Return the [x, y] coordinate for the center point of the cell that contains the specified text.  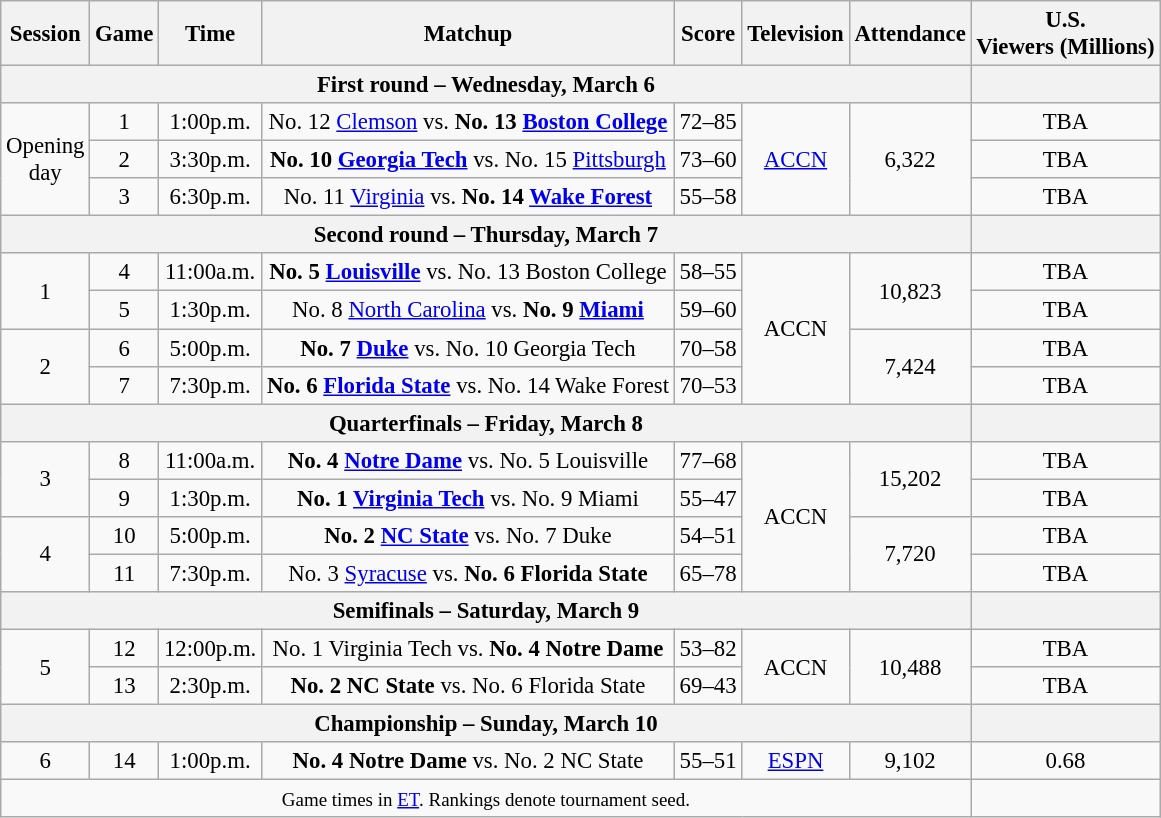
8 [124, 460]
No. 4 Notre Dame vs. No. 5 Louisville [468, 460]
No. 10 Georgia Tech vs. No. 15 Pittsburgh [468, 160]
Game times in ET. Rankings denote tournament seed. [486, 799]
No. 2 NC State vs. No. 6 Florida State [468, 686]
55–47 [708, 498]
70–58 [708, 348]
9 [124, 498]
59–60 [708, 310]
U.S.Viewers (Millions) [1066, 34]
First round – Wednesday, March 6 [486, 85]
14 [124, 761]
No. 5 Louisville vs. No. 13 Boston College [468, 273]
7 [124, 385]
No. 8 North Carolina vs. No. 9 Miami [468, 310]
No. 4 Notre Dame vs. No. 2 NC State [468, 761]
15,202 [910, 478]
65–78 [708, 573]
Attendance [910, 34]
No. 11 Virginia vs. No. 14 Wake Forest [468, 197]
7,720 [910, 554]
12:00p.m. [210, 648]
Semifinals – Saturday, March 9 [486, 611]
No. 2 NC State vs. No. 7 Duke [468, 536]
10,488 [910, 666]
2:30p.m. [210, 686]
3:30p.m. [210, 160]
No. 7 Duke vs. No. 10 Georgia Tech [468, 348]
53–82 [708, 648]
Openingday [46, 160]
Second round – Thursday, March 7 [486, 235]
Session [46, 34]
7,424 [910, 366]
73–60 [708, 160]
No. 12 Clemson vs. No. 13 Boston College [468, 122]
58–55 [708, 273]
12 [124, 648]
13 [124, 686]
Championship – Sunday, March 10 [486, 724]
54–51 [708, 536]
72–85 [708, 122]
Television [796, 34]
55–51 [708, 761]
Time [210, 34]
No. 6 Florida State vs. No. 14 Wake Forest [468, 385]
No. 3 Syracuse vs. No. 6 Florida State [468, 573]
10,823 [910, 292]
No. 1 Virginia Tech vs. No. 4 Notre Dame [468, 648]
6,322 [910, 160]
Score [708, 34]
0.68 [1066, 761]
11 [124, 573]
69–43 [708, 686]
55–58 [708, 197]
Quarterfinals – Friday, March 8 [486, 423]
ESPN [796, 761]
70–53 [708, 385]
No. 1 Virginia Tech vs. No. 9 Miami [468, 498]
Game [124, 34]
10 [124, 536]
9,102 [910, 761]
Matchup [468, 34]
77–68 [708, 460]
6:30p.m. [210, 197]
